Output the (x, y) coordinate of the center of the cell containing the given text.  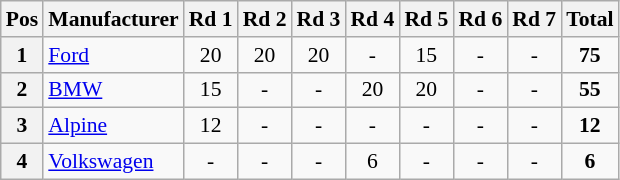
Rd 1 (211, 19)
BMW (113, 90)
Ford (113, 55)
Rd 2 (265, 19)
2 (22, 90)
3 (22, 126)
Rd 7 (534, 19)
75 (590, 55)
55 (590, 90)
Manufacturer (113, 19)
Rd 5 (426, 19)
Alpine (113, 126)
1 (22, 55)
4 (22, 162)
Volkswagen (113, 162)
Total (590, 19)
Rd 6 (480, 19)
Rd 3 (319, 19)
Pos (22, 19)
Rd 4 (372, 19)
